Locate the cell with the specified text and output its [x, y] center coordinate. 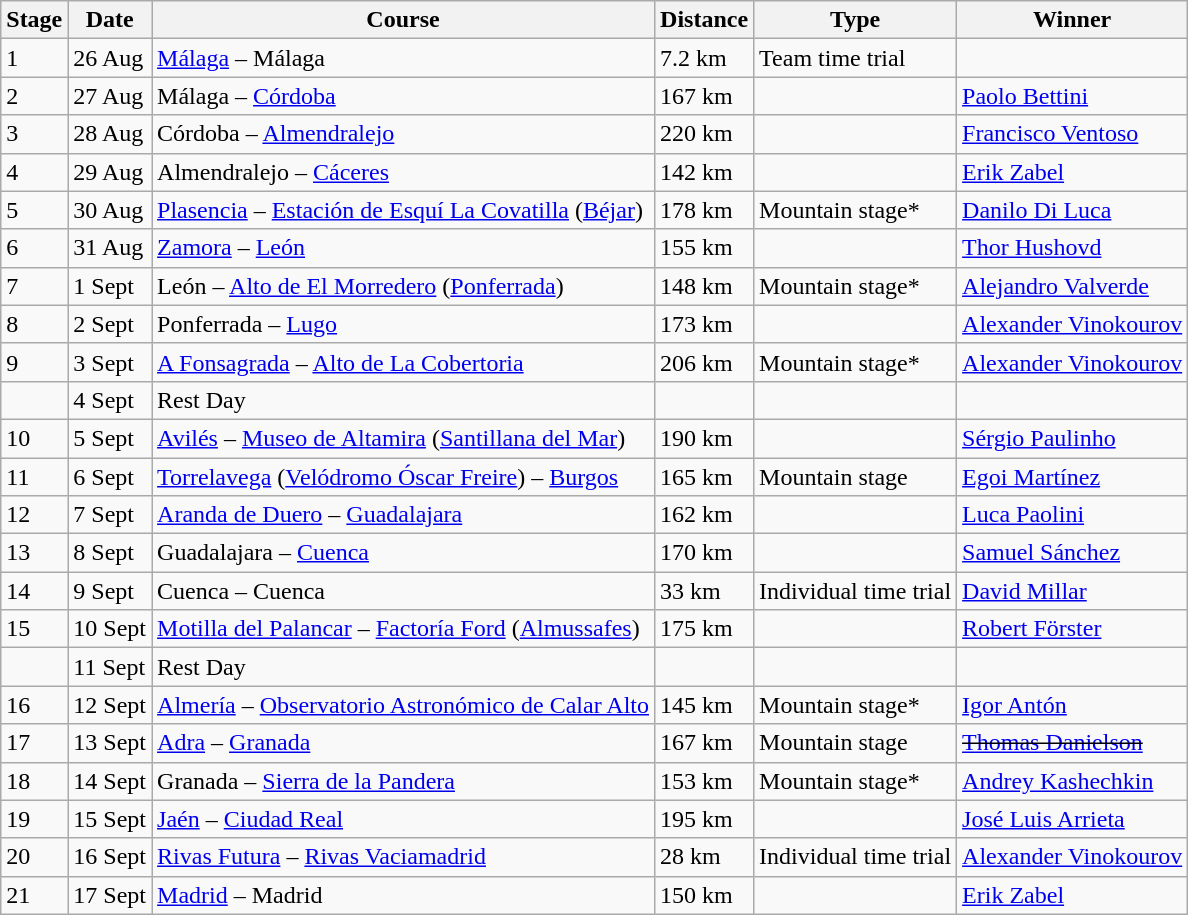
173 km [704, 324]
175 km [704, 629]
8 [34, 324]
Francisco Ventoso [1072, 134]
Cuenca – Cuenca [404, 591]
11 [34, 477]
19 [34, 819]
Almería – Observatorio Astronómico de Calar Alto [404, 705]
Málaga – Málaga [404, 58]
27 Aug [110, 96]
Alejandro Valverde [1072, 286]
26 Aug [110, 58]
Avilés – Museo de Altamira (Santillana del Mar) [404, 438]
14 [34, 591]
4 Sept [110, 400]
José Luis Arrieta [1072, 819]
7 Sept [110, 515]
Madrid – Madrid [404, 895]
16 Sept [110, 857]
León – Alto de El Morredero (Ponferrada) [404, 286]
2 Sept [110, 324]
16 [34, 705]
Ponferrada – Lugo [404, 324]
170 km [704, 553]
2 [34, 96]
21 [34, 895]
7 [34, 286]
Jaén – Ciudad Real [404, 819]
Luca Paolini [1072, 515]
10 Sept [110, 629]
162 km [704, 515]
142 km [704, 172]
Course [404, 20]
12 Sept [110, 705]
13 Sept [110, 743]
Igor Antón [1072, 705]
33 km [704, 591]
31 Aug [110, 248]
4 [34, 172]
Torrelavega (Velódromo Óscar Freire) – Burgos [404, 477]
3 Sept [110, 362]
18 [34, 781]
15 [34, 629]
12 [34, 515]
Distance [704, 20]
Date [110, 20]
Sérgio Paulinho [1072, 438]
17 [34, 743]
Robert Förster [1072, 629]
11 Sept [110, 667]
8 Sept [110, 553]
Aranda de Duero – Guadalajara [404, 515]
9 [34, 362]
17 Sept [110, 895]
Andrey Kashechkin [1072, 781]
Team time trial [856, 58]
28 Aug [110, 134]
Málaga – Córdoba [404, 96]
6 Sept [110, 477]
206 km [704, 362]
10 [34, 438]
1 [34, 58]
148 km [704, 286]
7.2 km [704, 58]
Motilla del Palancar – Factoría Ford (Almussafes) [404, 629]
29 Aug [110, 172]
Egoi Martínez [1072, 477]
Adra – Granada [404, 743]
Type [856, 20]
30 Aug [110, 210]
220 km [704, 134]
3 [34, 134]
5 [34, 210]
153 km [704, 781]
5 Sept [110, 438]
Plasencia – Estación de Esquí La Covatilla (Béjar) [404, 210]
Stage [34, 20]
Samuel Sánchez [1072, 553]
Thor Hushovd [1072, 248]
13 [34, 553]
14 Sept [110, 781]
9 Sept [110, 591]
A Fonsagrada – Alto de La Cobertoria [404, 362]
15 Sept [110, 819]
150 km [704, 895]
Granada – Sierra de la Pandera [404, 781]
Winner [1072, 20]
Thomas Danielson [1072, 743]
Rivas Futura – Rivas Vaciamadrid [404, 857]
Paolo Bettini [1072, 96]
28 km [704, 857]
Zamora – León [404, 248]
David Millar [1072, 591]
6 [34, 248]
Danilo Di Luca [1072, 210]
190 km [704, 438]
20 [34, 857]
Córdoba – Almendralejo [404, 134]
195 km [704, 819]
178 km [704, 210]
145 km [704, 705]
Guadalajara – Cuenca [404, 553]
165 km [704, 477]
1 Sept [110, 286]
155 km [704, 248]
Almendralejo – Cáceres [404, 172]
